Identify which cell holds the provided text, then report its [x, y] central coordinate. 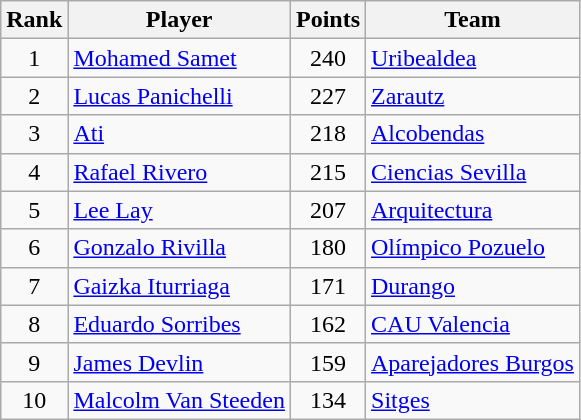
207 [328, 210]
5 [34, 210]
10 [34, 400]
6 [34, 248]
240 [328, 58]
Aparejadores Burgos [473, 362]
Sitges [473, 400]
Lee Lay [180, 210]
Ati [180, 134]
Lucas Panichelli [180, 96]
134 [328, 400]
Ciencias Sevilla [473, 172]
4 [34, 172]
162 [328, 324]
218 [328, 134]
James Devlin [180, 362]
Malcolm Van Steeden [180, 400]
1 [34, 58]
159 [328, 362]
3 [34, 134]
Arquitectura [473, 210]
Rafael Rivero [180, 172]
8 [34, 324]
180 [328, 248]
Player [180, 20]
9 [34, 362]
Mohamed Samet [180, 58]
Points [328, 20]
Team [473, 20]
7 [34, 286]
Alcobendas [473, 134]
2 [34, 96]
227 [328, 96]
Gaizka Iturriaga [180, 286]
CAU Valencia [473, 324]
Zarautz [473, 96]
171 [328, 286]
Rank [34, 20]
Durango [473, 286]
Olímpico Pozuelo [473, 248]
215 [328, 172]
Gonzalo Rivilla [180, 248]
Eduardo Sorribes [180, 324]
Uribealdea [473, 58]
